Return [x, y] of the center of cell containing provided text 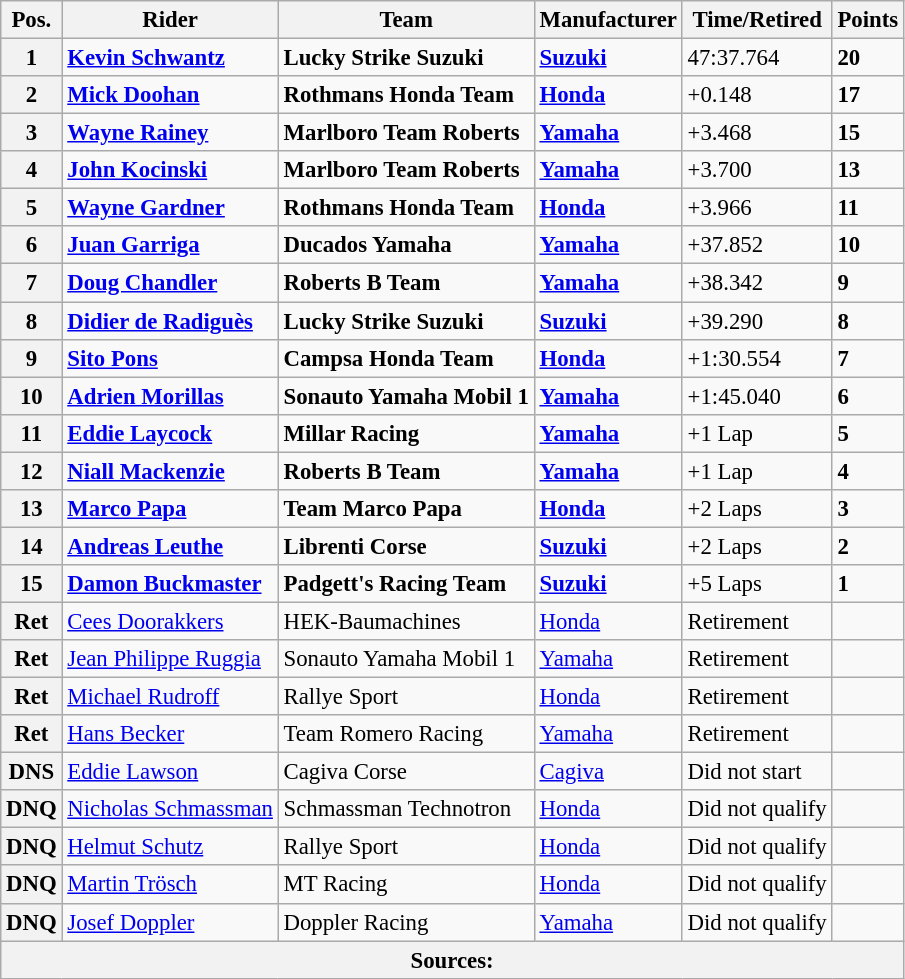
Sources: [452, 960]
17 [868, 95]
+37.852 [757, 245]
Andreas Leuthe [170, 546]
Martin Trösch [170, 885]
Josef Doppler [170, 922]
Nicholas Schmassman [170, 809]
Librenti Corse [406, 546]
+5 Laps [757, 584]
Michael Rudroff [170, 697]
Time/Retired [757, 20]
Points [868, 20]
47:37.764 [757, 58]
Eddie Laycock [170, 433]
Padgett's Racing Team [406, 584]
Doppler Racing [406, 922]
+1:45.040 [757, 396]
Team Marco Papa [406, 509]
Mick Doohan [170, 95]
+3.966 [757, 208]
DNS [32, 772]
Damon Buckmaster [170, 584]
Millar Racing [406, 433]
Cees Doorakkers [170, 621]
Campsa Honda Team [406, 358]
Jean Philippe Ruggia [170, 659]
Kevin Schwantz [170, 58]
+39.290 [757, 321]
Ducados Yamaha [406, 245]
Team [406, 20]
Juan Garriga [170, 245]
Doug Chandler [170, 283]
Eddie Lawson [170, 772]
Cagiva [608, 772]
20 [868, 58]
Niall Mackenzie [170, 471]
+3.700 [757, 170]
Pos. [32, 20]
Cagiva Corse [406, 772]
Did not start [757, 772]
+3.468 [757, 133]
Manufacturer [608, 20]
Schmassman Technotron [406, 809]
Wayne Gardner [170, 208]
14 [32, 546]
Sito Pons [170, 358]
Adrien Morillas [170, 396]
John Kocinski [170, 170]
Hans Becker [170, 734]
Team Romero Racing [406, 734]
Rider [170, 20]
Helmut Schutz [170, 847]
+1:30.554 [757, 358]
Didier de Radiguès [170, 321]
Wayne Rainey [170, 133]
MT Racing [406, 885]
HEK-Baumachines [406, 621]
12 [32, 471]
Marco Papa [170, 509]
+0.148 [757, 95]
+38.342 [757, 283]
